Identify which cell holds the provided text, then report its (x, y) central coordinate. 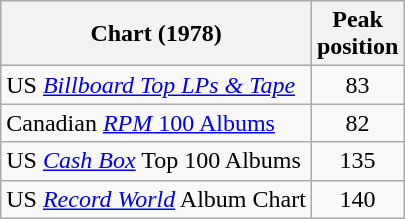
Peakposition (357, 34)
US Billboard Top LPs & Tape (156, 85)
US Cash Box Top 100 Albums (156, 161)
83 (357, 85)
US Record World Album Chart (156, 199)
140 (357, 199)
Canadian RPM 100 Albums (156, 123)
Chart (1978) (156, 34)
135 (357, 161)
82 (357, 123)
